Find where the given text appears and provide that cell's center as [X, Y] coordinate. 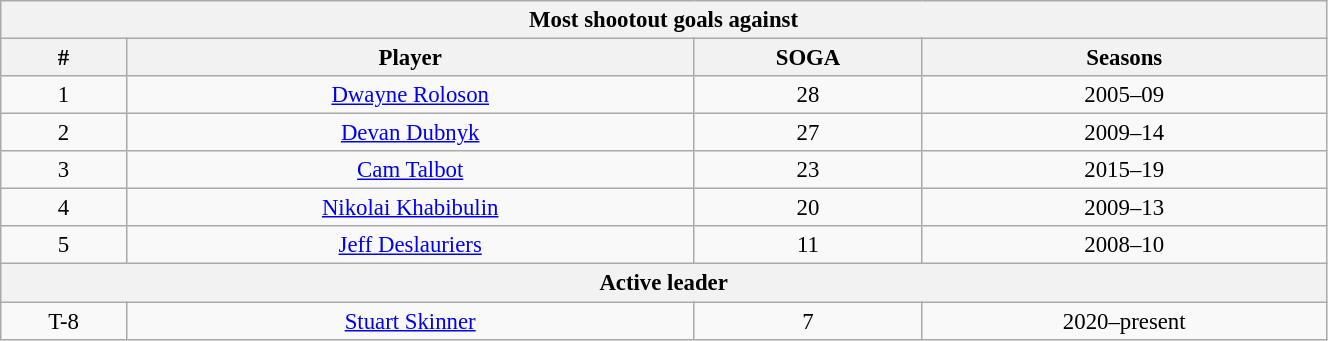
T-8 [64, 321]
Seasons [1124, 58]
20 [808, 208]
2008–10 [1124, 245]
Nikolai Khabibulin [410, 208]
3 [64, 170]
2015–19 [1124, 170]
2009–14 [1124, 133]
Jeff Deslauriers [410, 245]
SOGA [808, 58]
4 [64, 208]
28 [808, 95]
# [64, 58]
2 [64, 133]
2009–13 [1124, 208]
2005–09 [1124, 95]
Most shootout goals against [664, 20]
23 [808, 170]
7 [808, 321]
Active leader [664, 283]
5 [64, 245]
Devan Dubnyk [410, 133]
Stuart Skinner [410, 321]
11 [808, 245]
Dwayne Roloson [410, 95]
1 [64, 95]
Player [410, 58]
2020–present [1124, 321]
Cam Talbot [410, 170]
27 [808, 133]
